From the cell containing the given text, extract its center point as (X, Y) coordinate. 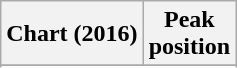
Chart (2016) (72, 34)
Peakposition (189, 34)
